Identify which cell holds the provided text, then report its (X, Y) central coordinate. 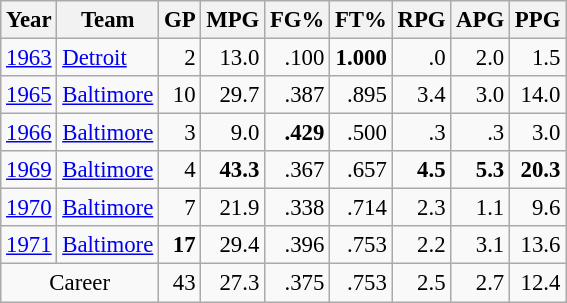
.396 (298, 245)
Team (108, 20)
2.5 (422, 283)
.500 (362, 133)
1971 (29, 245)
APG (480, 20)
13.6 (538, 245)
14.0 (538, 95)
12.4 (538, 283)
43.3 (233, 170)
.0 (422, 58)
29.7 (233, 95)
2.2 (422, 245)
.338 (298, 208)
1970 (29, 208)
1.5 (538, 58)
FT% (362, 20)
1965 (29, 95)
20.3 (538, 170)
MPG (233, 20)
43 (180, 283)
Detroit (108, 58)
Career (80, 283)
1.1 (480, 208)
.657 (362, 170)
4 (180, 170)
7 (180, 208)
3 (180, 133)
2 (180, 58)
.375 (298, 283)
5.3 (480, 170)
2.7 (480, 283)
2.0 (480, 58)
.714 (362, 208)
2.3 (422, 208)
Year (29, 20)
21.9 (233, 208)
3.4 (422, 95)
.429 (298, 133)
3.1 (480, 245)
1969 (29, 170)
17 (180, 245)
1.000 (362, 58)
1963 (29, 58)
4.5 (422, 170)
27.3 (233, 283)
RPG (422, 20)
.100 (298, 58)
.895 (362, 95)
.387 (298, 95)
29.4 (233, 245)
FG% (298, 20)
13.0 (233, 58)
.367 (298, 170)
10 (180, 95)
9.6 (538, 208)
9.0 (233, 133)
1966 (29, 133)
GP (180, 20)
PPG (538, 20)
